Provide the [X, Y] coordinate of the cell's center where the given text is located.  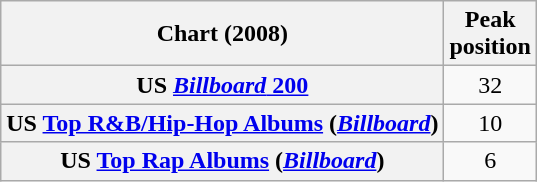
10 [490, 123]
US Billboard 200 [222, 85]
6 [490, 161]
US Top R&B/Hip-Hop Albums (Billboard) [222, 123]
US Top Rap Albums (Billboard) [222, 161]
Chart (2008) [222, 34]
Peak position [490, 34]
32 [490, 85]
